Identify which cell holds the provided text, then report its [X, Y] central coordinate. 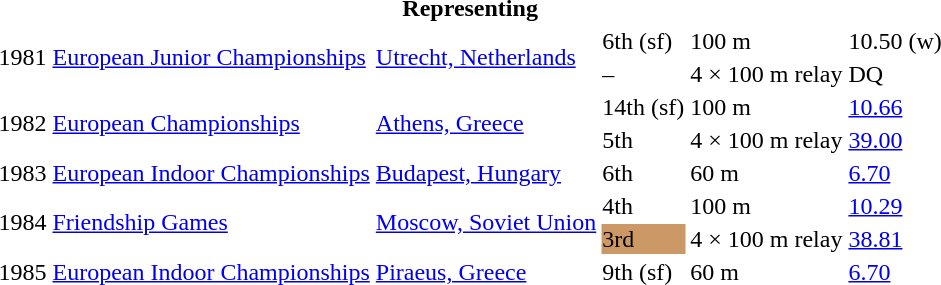
Athens, Greece [486, 124]
14th (sf) [644, 107]
Moscow, Soviet Union [486, 222]
6th [644, 173]
European Indoor Championships [211, 173]
6th (sf) [644, 41]
5th [644, 140]
– [644, 74]
Utrecht, Netherlands [486, 58]
Friendship Games [211, 222]
European Championships [211, 124]
60 m [766, 173]
4th [644, 206]
European Junior Championships [211, 58]
Budapest, Hungary [486, 173]
3rd [644, 239]
